Determine the (X, Y) coordinate at the center of the cell enclosing the given text.  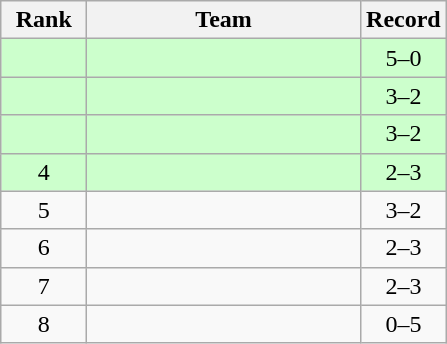
5–0 (403, 58)
4 (44, 172)
5 (44, 210)
Record (403, 20)
8 (44, 324)
6 (44, 248)
Team (224, 20)
Rank (44, 20)
0–5 (403, 324)
7 (44, 286)
